Identify which cell holds the provided text, then report its [X, Y] central coordinate. 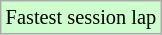
Fastest session lap [81, 17]
